From the cell containing the given text, extract its center point as [X, Y] coordinate. 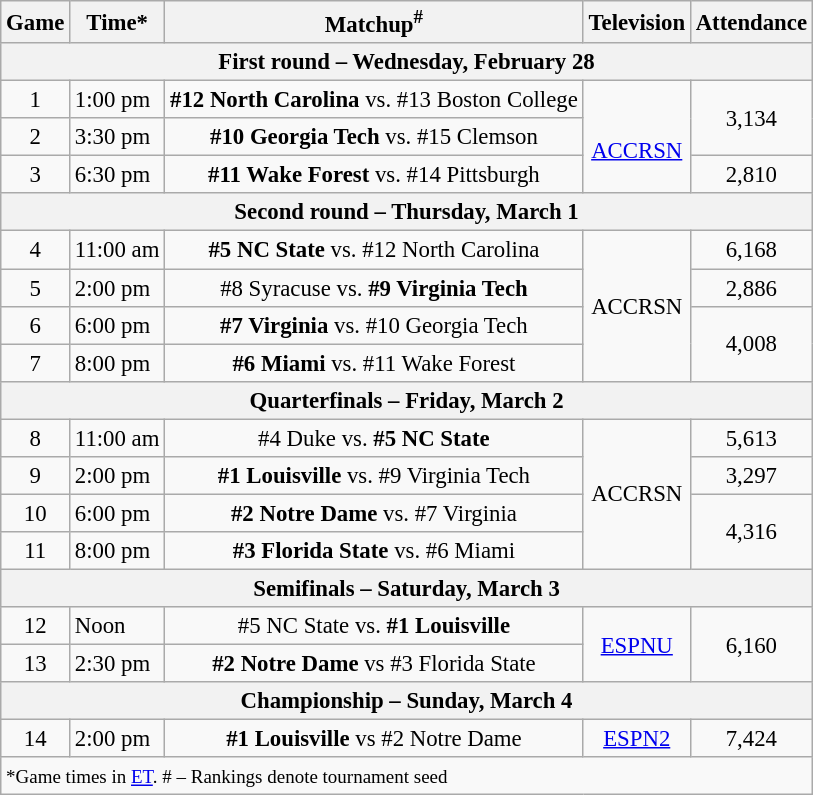
#1 Louisville vs #2 Notre Dame [374, 739]
#6 Miami vs. #11 Wake Forest [374, 363]
#10 Georgia Tech vs. #15 Clemson [374, 137]
6:30 pm [118, 175]
6 [36, 325]
#4 Duke vs. #5 NC State [374, 438]
12 [36, 626]
#5 NC State vs. #1 Louisville [374, 626]
5 [36, 288]
#2 Notre Dame vs #3 Florida State [374, 664]
Game [36, 22]
4,316 [751, 532]
Noon [118, 626]
Television [636, 22]
3 [36, 175]
5,613 [751, 438]
#2 Notre Dame vs. #7 Virginia [374, 513]
2,886 [751, 288]
3,134 [751, 118]
1 [36, 100]
#5 NC State vs. #12 North Carolina [374, 250]
*Game times in ET. # – Rankings denote tournament seed [407, 776]
4,008 [751, 344]
ESPN2 [636, 739]
2 [36, 137]
Second round – Thursday, March 1 [407, 213]
6,160 [751, 644]
7 [36, 363]
2:30 pm [118, 664]
ESPNU [636, 644]
Attendance [751, 22]
13 [36, 664]
#11 Wake Forest vs. #14 Pittsburgh [374, 175]
Time* [118, 22]
#8 Syracuse vs. #9 Virginia Tech [374, 288]
8 [36, 438]
10 [36, 513]
Matchup# [374, 22]
3,297 [751, 476]
Semifinals – Saturday, March 3 [407, 588]
#12 North Carolina vs. #13 Boston College [374, 100]
Quarterfinals – Friday, March 2 [407, 400]
11 [36, 551]
#3 Florida State vs. #6 Miami [374, 551]
4 [36, 250]
9 [36, 476]
First round – Wednesday, February 28 [407, 62]
6,168 [751, 250]
2,810 [751, 175]
1:00 pm [118, 100]
#1 Louisville vs. #9 Virginia Tech [374, 476]
Championship – Sunday, March 4 [407, 701]
14 [36, 739]
#7 Virginia vs. #10 Georgia Tech [374, 325]
7,424 [751, 739]
3:30 pm [118, 137]
